From the cell containing the given text, extract its center point as [X, Y] coordinate. 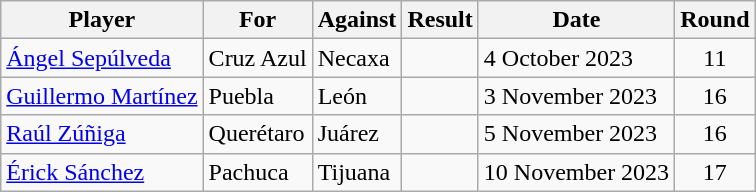
León [357, 96]
Cruz Azul [258, 58]
Érick Sánchez [102, 172]
Ángel Sepúlveda [102, 58]
Date [576, 20]
4 October 2023 [576, 58]
11 [715, 58]
Against [357, 20]
Result [440, 20]
5 November 2023 [576, 134]
3 November 2023 [576, 96]
For [258, 20]
17 [715, 172]
Guillermo Martínez [102, 96]
Tijuana [357, 172]
Necaxa [357, 58]
Player [102, 20]
Round [715, 20]
Querétaro [258, 134]
Pachuca [258, 172]
10 November 2023 [576, 172]
Raúl Zúñiga [102, 134]
Juárez [357, 134]
Puebla [258, 96]
